Return the [x, y] coordinate for the center point of the cell that contains the specified text.  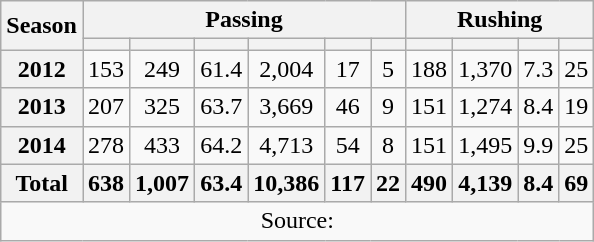
278 [106, 145]
1,495 [486, 145]
22 [388, 183]
8 [388, 145]
54 [348, 145]
7.3 [538, 69]
9.9 [538, 145]
433 [162, 145]
Passing [244, 20]
638 [106, 183]
2,004 [286, 69]
46 [348, 107]
1,274 [486, 107]
1,370 [486, 69]
10,386 [286, 183]
61.4 [222, 69]
1,007 [162, 183]
153 [106, 69]
4,713 [286, 145]
17 [348, 69]
490 [430, 183]
63.4 [222, 183]
249 [162, 69]
2013 [42, 107]
5 [388, 69]
19 [576, 107]
2014 [42, 145]
4,139 [486, 183]
69 [576, 183]
2012 [42, 69]
3,669 [286, 107]
Total [42, 183]
188 [430, 69]
63.7 [222, 107]
207 [106, 107]
325 [162, 107]
Season [42, 26]
Rushing [500, 20]
64.2 [222, 145]
117 [348, 183]
9 [388, 107]
Source: [298, 221]
